Return the [x, y] coordinate for the center point of the cell that contains the specified text.  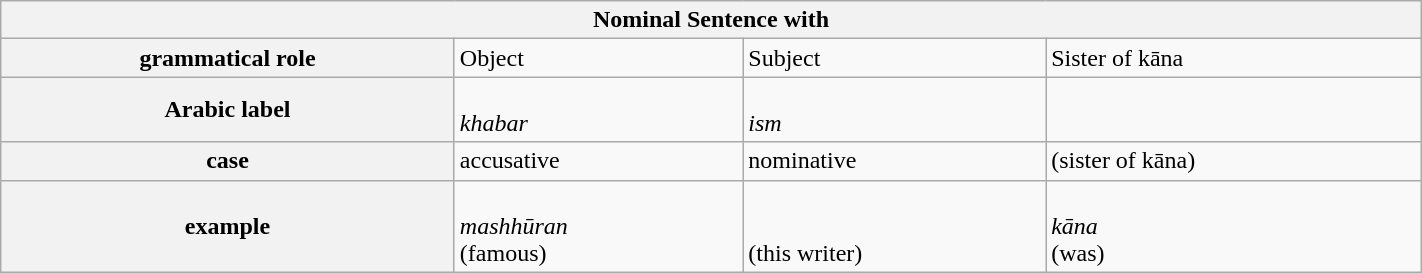
Sister of kāna [1234, 58]
khabar [598, 110]
kāna(was) [1234, 226]
nominative [894, 161]
Arabic label [228, 110]
mashhūran(famous) [598, 226]
Nominal Sentence with [711, 20]
(sister of kāna) [1234, 161]
ism [894, 110]
case [228, 161]
Object [598, 58]
(this writer) [894, 226]
Subject [894, 58]
accusative [598, 161]
grammatical role [228, 58]
example [228, 226]
